Return the [x, y] coordinate for the center point of the cell that contains the specified text.  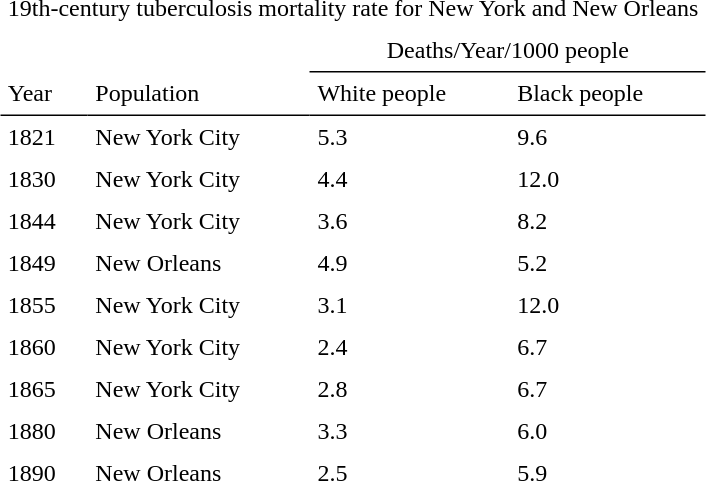
Black people [608, 94]
4.4 [410, 179]
1880 [44, 431]
Year [44, 94]
6.0 [608, 431]
4.9 [410, 263]
1821 [44, 137]
Deaths/Year/1000 people [508, 51]
3.1 [410, 305]
2.8 [410, 389]
2.4 [410, 347]
5.3 [410, 137]
1865 [44, 389]
1860 [44, 347]
8.2 [608, 221]
3.3 [410, 431]
5.2 [608, 263]
1830 [44, 179]
3.6 [410, 221]
1849 [44, 263]
9.6 [608, 137]
Population [199, 94]
White people [410, 94]
1844 [44, 221]
1855 [44, 305]
